Return [X, Y] of the center of cell containing provided text 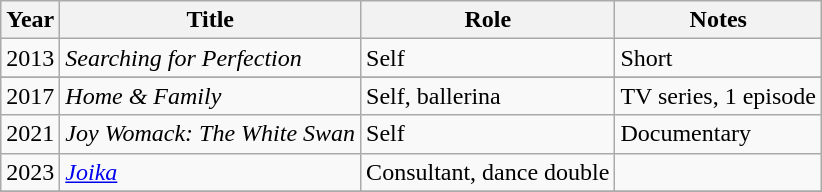
Searching for Perfection [210, 58]
Consultant, dance double [488, 172]
2017 [30, 96]
Year [30, 20]
2021 [30, 134]
Joy Womack: The White Swan [210, 134]
Joika [210, 172]
Short [718, 58]
Title [210, 20]
Home & Family [210, 96]
2013 [30, 58]
Self, ballerina [488, 96]
Documentary [718, 134]
TV series, 1 episode [718, 96]
Notes [718, 20]
2023 [30, 172]
Role [488, 20]
